Capture the cell that displays the provided text and extract its (x, y) central coordinate. 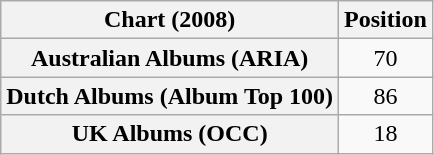
86 (386, 96)
Australian Albums (ARIA) (170, 58)
UK Albums (OCC) (170, 134)
Chart (2008) (170, 20)
18 (386, 134)
Position (386, 20)
Dutch Albums (Album Top 100) (170, 96)
70 (386, 58)
